Identify which cell holds the provided text, then report its [x, y] central coordinate. 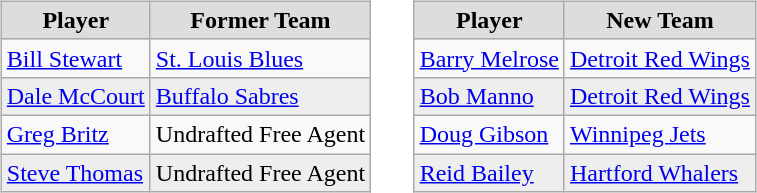
Former Team [260, 20]
Dale McCourt [76, 96]
Reid Bailey [489, 173]
St. Louis Blues [260, 58]
Hartford Whalers [660, 173]
Steve Thomas [76, 173]
Bill Stewart [76, 58]
Winnipeg Jets [660, 134]
Bob Manno [489, 96]
Doug Gibson [489, 134]
New Team [660, 20]
Greg Britz [76, 134]
Barry Melrose [489, 58]
Buffalo Sabres [260, 96]
